For the text-containing cell, return its midpoint in (X, Y) coordinate format. 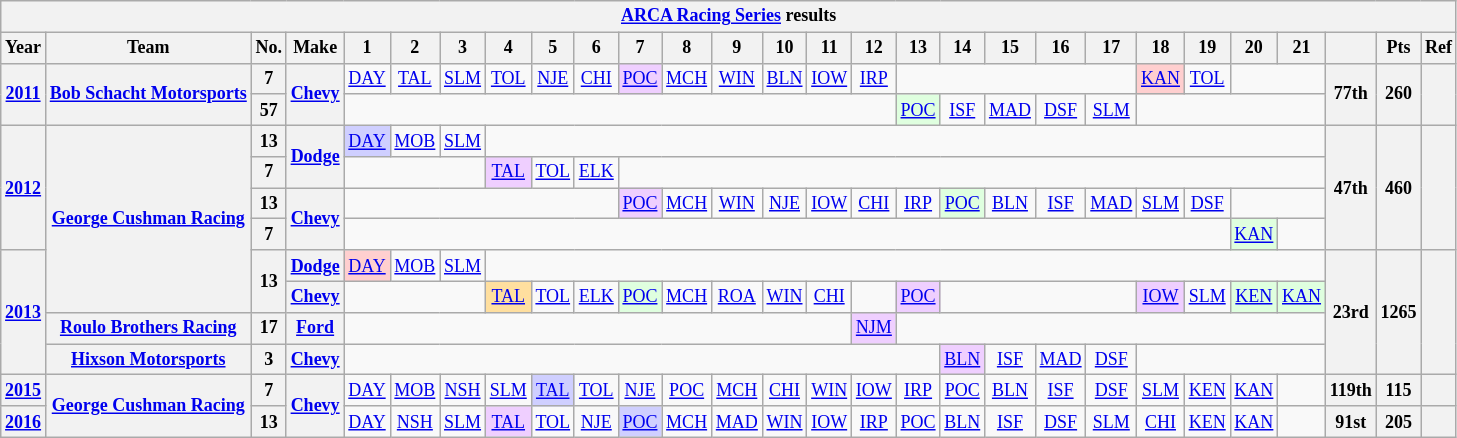
Team (148, 48)
205 (1398, 422)
47th (1350, 188)
Ford (315, 328)
11 (830, 48)
1 (367, 48)
ARCA Racing Series results (729, 16)
91st (1350, 422)
8 (687, 48)
NJM (874, 328)
20 (1254, 48)
119th (1350, 390)
260 (1398, 94)
15 (1010, 48)
Make (315, 48)
ROA (736, 296)
6 (596, 48)
115 (1398, 390)
2016 (24, 422)
57 (268, 110)
2015 (24, 390)
Hixson Motorsports (148, 360)
14 (962, 48)
2011 (24, 94)
460 (1398, 188)
23rd (1350, 312)
2013 (24, 312)
1265 (1398, 312)
Year (24, 48)
Ref (1439, 48)
Pts (1398, 48)
4 (508, 48)
21 (1302, 48)
2 (415, 48)
Bob Schacht Motorsports (148, 94)
18 (1161, 48)
19 (1207, 48)
Roulo Brothers Racing (148, 328)
16 (1060, 48)
5 (552, 48)
12 (874, 48)
No. (268, 48)
2012 (24, 188)
77th (1350, 94)
10 (784, 48)
9 (736, 48)
